Search for the cell housing the specified text and yield its [x, y] center coordinate. 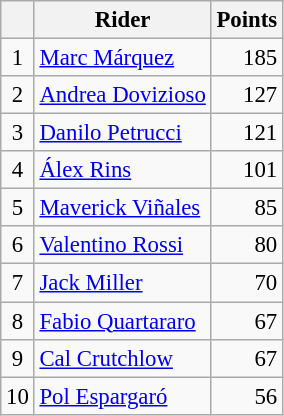
Rider [122, 20]
Danilo Petrucci [122, 133]
70 [246, 283]
4 [18, 170]
9 [18, 358]
Fabio Quartararo [122, 321]
Cal Crutchlow [122, 358]
185 [246, 58]
Pol Espargaró [122, 396]
Valentino Rossi [122, 245]
80 [246, 245]
121 [246, 133]
Andrea Dovizioso [122, 95]
Álex Rins [122, 170]
56 [246, 396]
Jack Miller [122, 283]
5 [18, 208]
101 [246, 170]
3 [18, 133]
Marc Márquez [122, 58]
6 [18, 245]
7 [18, 283]
10 [18, 396]
Maverick Viñales [122, 208]
Points [246, 20]
2 [18, 95]
85 [246, 208]
1 [18, 58]
127 [246, 95]
8 [18, 321]
